Provide the [X, Y] coordinate of the cell's center where the given text is located.  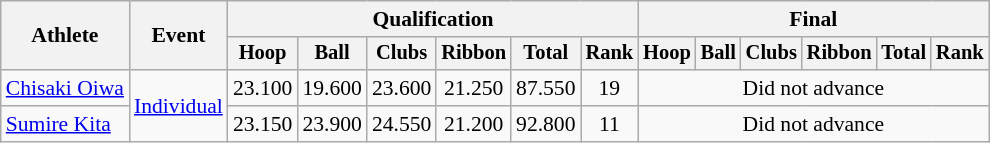
11 [610, 124]
87.550 [546, 88]
Final [813, 19]
23.100 [262, 88]
Sumire Kita [65, 124]
23.600 [402, 88]
23.900 [332, 124]
Chisaki Oiwa [65, 88]
92.800 [546, 124]
Event [178, 36]
23.150 [262, 124]
21.250 [474, 88]
24.550 [402, 124]
21.200 [474, 124]
Individual [178, 106]
Athlete [65, 36]
19 [610, 88]
Qualification [433, 19]
19.600 [332, 88]
